Return the (X, Y) coordinate for the center point of the cell that contains the specified text.  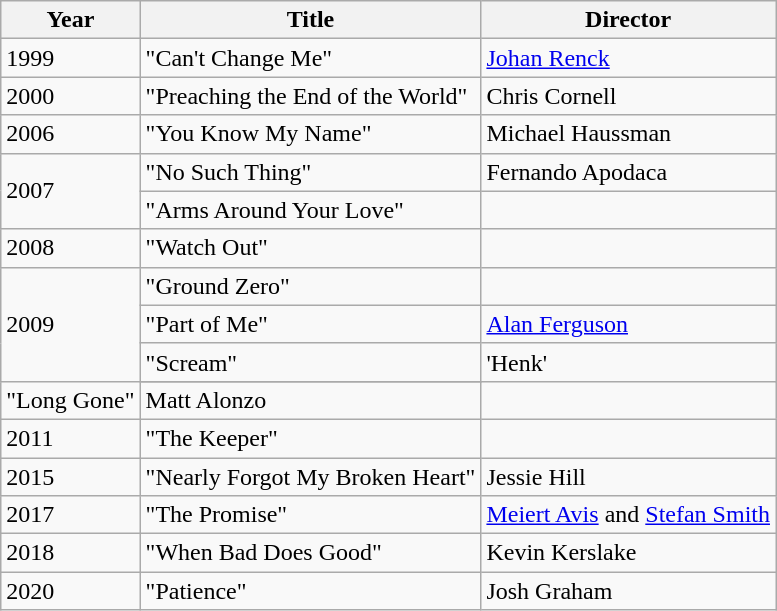
"Long Gone" (70, 400)
2006 (70, 134)
"When Bad Does Good" (310, 553)
"The Keeper" (310, 438)
"No Such Thing" (310, 172)
Alan Ferguson (628, 324)
"The Promise" (310, 515)
Matt Alonzo (310, 400)
"Ground Zero" (310, 286)
Michael Haussman (628, 134)
Kevin Kerslake (628, 553)
2017 (70, 515)
"Scream" (310, 362)
Fernando Apodaca (628, 172)
2000 (70, 96)
"Arms Around Your Love" (310, 210)
2011 (70, 438)
"Can't Change Me" (310, 58)
"Part of Me" (310, 324)
"Watch Out" (310, 248)
"You Know My Name" (310, 134)
2008 (70, 248)
"Patience" (310, 591)
2009 (70, 324)
Title (310, 20)
Chris Cornell (628, 96)
'Henk' (628, 362)
2018 (70, 553)
2020 (70, 591)
2007 (70, 191)
Johan Renck (628, 58)
Year (70, 20)
2015 (70, 477)
Director (628, 20)
Jessie Hill (628, 477)
"Nearly Forgot My Broken Heart" (310, 477)
"Preaching the End of the World" (310, 96)
1999 (70, 58)
Josh Graham (628, 591)
Meiert Avis and Stefan Smith (628, 515)
